Determine the (X, Y) coordinate at the center of the cell enclosing the given text.  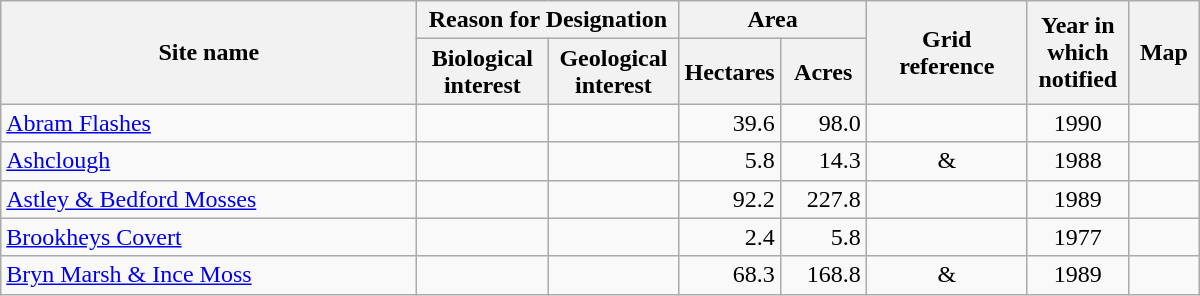
227.8 (823, 199)
92.2 (730, 199)
Map (1164, 52)
Geological interest (614, 72)
Area (772, 20)
Acres (823, 72)
Site name (209, 52)
98.0 (823, 123)
Biological interest (482, 72)
Bryn Marsh & Ince Moss (209, 275)
Year in which notified (1078, 52)
Reason for Designation (548, 20)
14.3 (823, 161)
Brookheys Covert (209, 237)
Ashclough (209, 161)
39.6 (730, 123)
1977 (1078, 237)
168.8 (823, 275)
1990 (1078, 123)
2.4 (730, 237)
1988 (1078, 161)
68.3 (730, 275)
Grid reference (946, 52)
Astley & Bedford Mosses (209, 199)
Hectares (730, 72)
Abram Flashes (209, 123)
